Search for the cell housing the specified text and yield its (x, y) center coordinate. 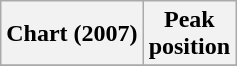
Chart (2007) (72, 34)
Peakposition (189, 34)
